Locate the cell with the specified text and output its (X, Y) center coordinate. 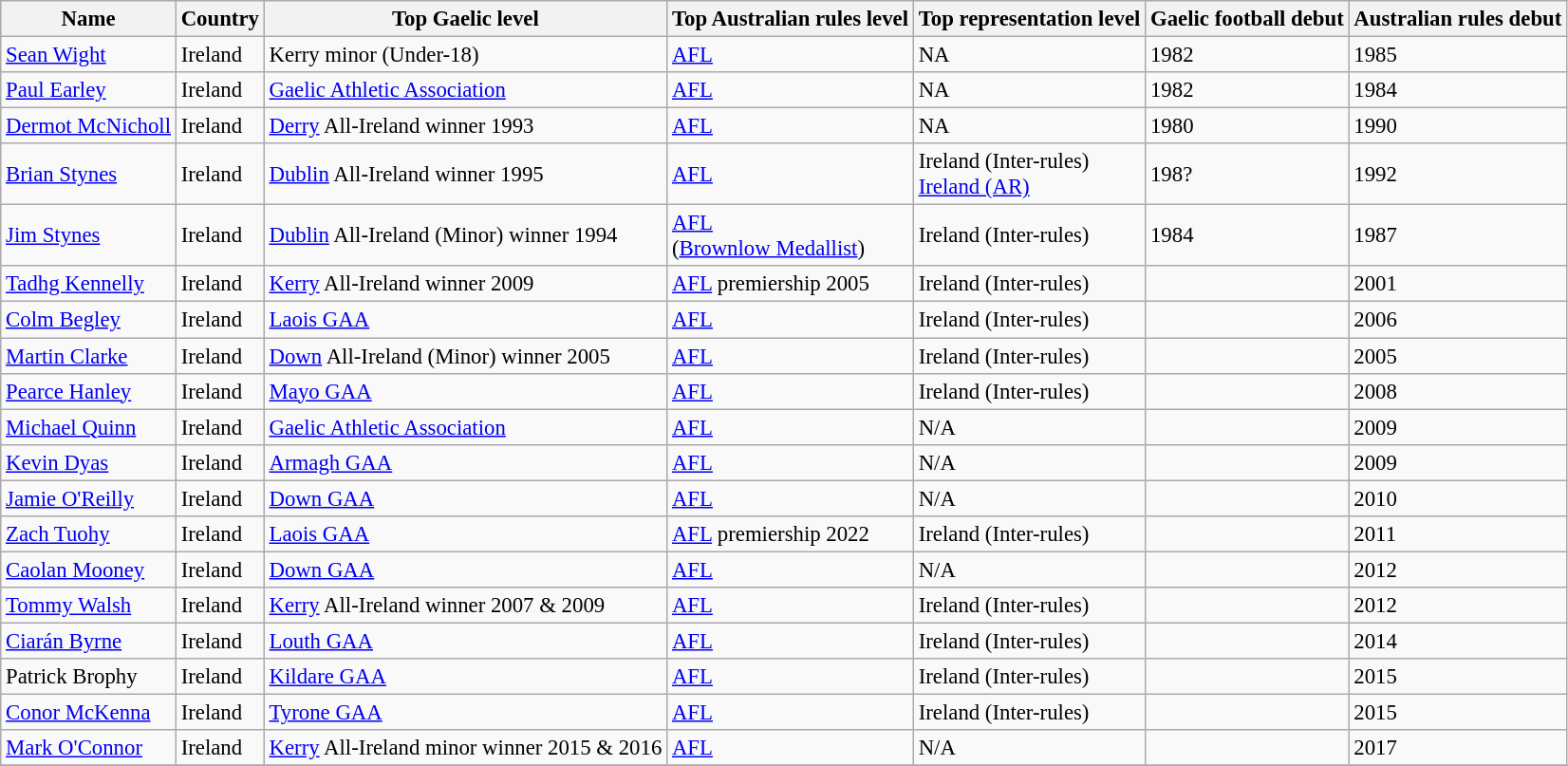
Country (220, 19)
2001 (1458, 284)
Jamie O'Reilly (89, 498)
Tyrone GAA (465, 713)
AFL premiership 2005 (791, 284)
Kildare GAA (465, 677)
2010 (1458, 498)
Ciarán Byrne (89, 641)
Kerry minor (Under-18) (465, 55)
1980 (1247, 126)
2014 (1458, 641)
Ireland (Inter-rules)Ireland (AR) (1029, 175)
1987 (1458, 235)
Australian rules debut (1458, 19)
Kevin Dyas (89, 462)
Patrick Brophy (89, 677)
Dublin All-Ireland (Minor) winner 1994 (465, 235)
Martin Clarke (89, 356)
Derry All-Ireland winner 1993 (465, 126)
Tadhg Kennelly (89, 284)
Down All-Ireland (Minor) winner 2005 (465, 356)
2011 (1458, 534)
Conor McKenna (89, 713)
198? (1247, 175)
Dermot McNicholl (89, 126)
Kerry All-Ireland winner 2007 & 2009 (465, 606)
Brian Stynes (89, 175)
Colm Begley (89, 320)
Paul Earley (89, 90)
Caolan Mooney (89, 570)
Kerry All-Ireland minor winner 2015 & 2016 (465, 748)
1990 (1458, 126)
Kerry All-Ireland winner 2009 (465, 284)
Zach Tuohy (89, 534)
2006 (1458, 320)
Michael Quinn (89, 427)
Dublin All-Ireland winner 1995 (465, 175)
Top Gaelic level (465, 19)
Mark O'Connor (89, 748)
Sean Wight (89, 55)
AFL(Brownlow Medallist) (791, 235)
Tommy Walsh (89, 606)
Gaelic football debut (1247, 19)
Pearce Hanley (89, 391)
Top representation level (1029, 19)
2005 (1458, 356)
1992 (1458, 175)
Armagh GAA (465, 462)
Mayo GAA (465, 391)
2008 (1458, 391)
Top Australian rules level (791, 19)
Jim Stynes (89, 235)
AFL premiership 2022 (791, 534)
Name (89, 19)
Louth GAA (465, 641)
2017 (1458, 748)
1985 (1458, 55)
